Pinpoint the cell where the given text exists, returning its [X, Y] midpoint coordinate. 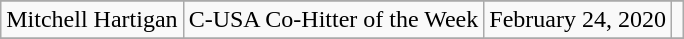
February 24, 2020 [578, 20]
Mitchell Hartigan [92, 20]
C-USA Co-Hitter of the Week [334, 20]
